Return [x, y] of the center of cell containing provided text 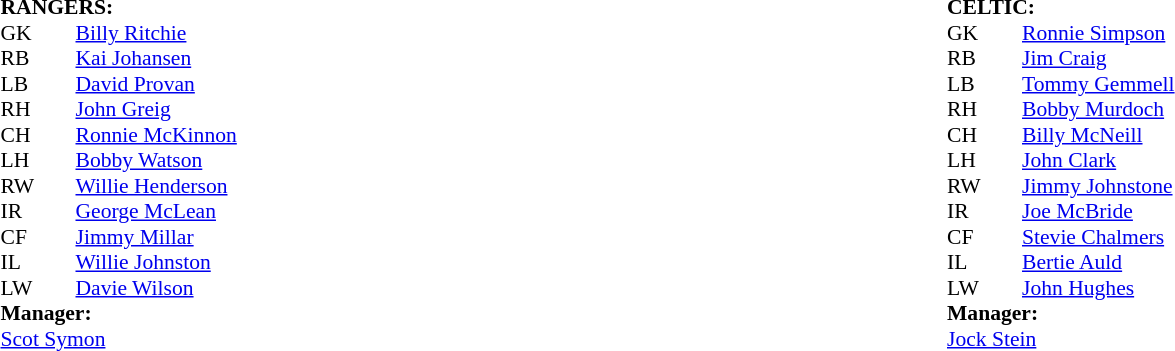
John Clark [1098, 161]
Willie Henderson [156, 186]
Bobby Watson [156, 161]
John Greig [156, 109]
Joe McBride [1098, 211]
Davie Wilson [156, 288]
David Provan [156, 84]
John Hughes [1098, 288]
Tommy Gemmell [1098, 84]
Ronnie Simpson [1098, 33]
Bertie Auld [1098, 263]
Stevie Chalmers [1098, 237]
Jim Craig [1098, 59]
Bobby Murdoch [1098, 109]
Billy McNeill [1098, 135]
Jimmy Johnstone [1098, 186]
Jimmy Millar [156, 237]
Billy Ritchie [156, 33]
Kai Johansen [156, 59]
Willie Johnston [156, 263]
George McLean [156, 211]
Ronnie McKinnon [156, 135]
